Pinpoint the cell where the given text exists, returning its (x, y) midpoint coordinate. 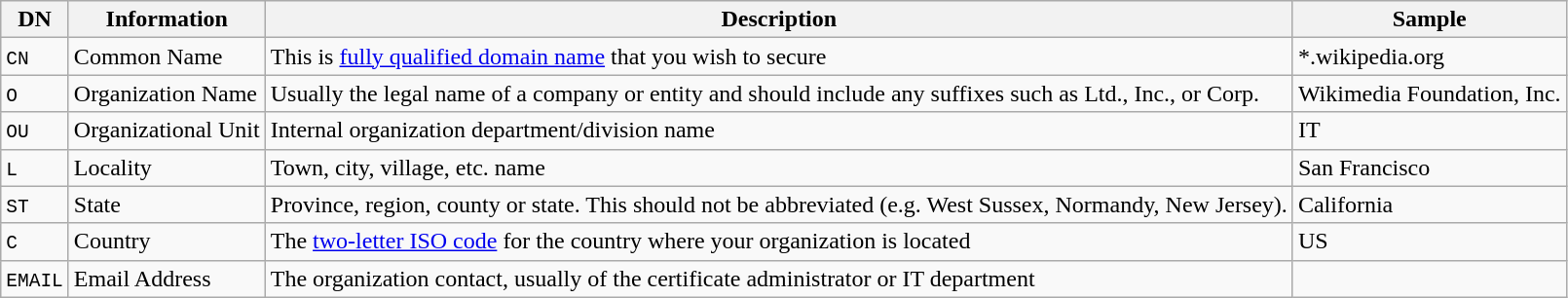
Common Name (167, 56)
Description (779, 19)
San Francisco (1430, 168)
State (167, 205)
Internal organization department/division name (779, 130)
The two-letter ISO code for the country where your organization is located (779, 242)
OU (35, 130)
Usually the legal name of a company or entity and should include any suffixes such as Ltd., Inc., or Corp. (779, 93)
Organizational Unit (167, 130)
Information (167, 19)
ST (35, 205)
Province, region, county or state. This should not be abbreviated (e.g. West Sussex, Normandy, New Jersey). (779, 205)
L (35, 168)
This is fully qualified domain name that you wish to secure (779, 56)
Organization Name (167, 93)
EMAIL (35, 279)
Town, city, village, etc. name (779, 168)
California (1430, 205)
IT (1430, 130)
The organization contact, usually of the certificate administrator or IT department (779, 279)
Country (167, 242)
C (35, 242)
CN (35, 56)
DN (35, 19)
Wikimedia Foundation, Inc. (1430, 93)
US (1430, 242)
O (35, 93)
Sample (1430, 19)
Email Address (167, 279)
*.wikipedia.org (1430, 56)
Locality (167, 168)
